Extract the [x, y] coordinate from the center of the cell holding the provided text.  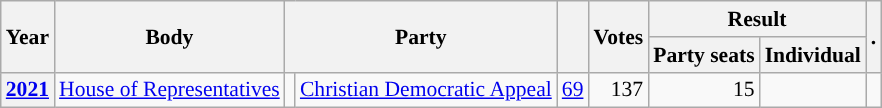
15 [704, 90]
Votes [618, 36]
Party seats [704, 55]
Party [421, 36]
House of Representatives [170, 90]
137 [618, 90]
Year [28, 36]
69 [573, 90]
Individual [813, 55]
Result [757, 19]
2021 [28, 90]
Christian Democratic Appeal [426, 90]
. [874, 36]
Body [170, 36]
